Return the (X, Y) coordinate for the center point of the cell that contains the specified text.  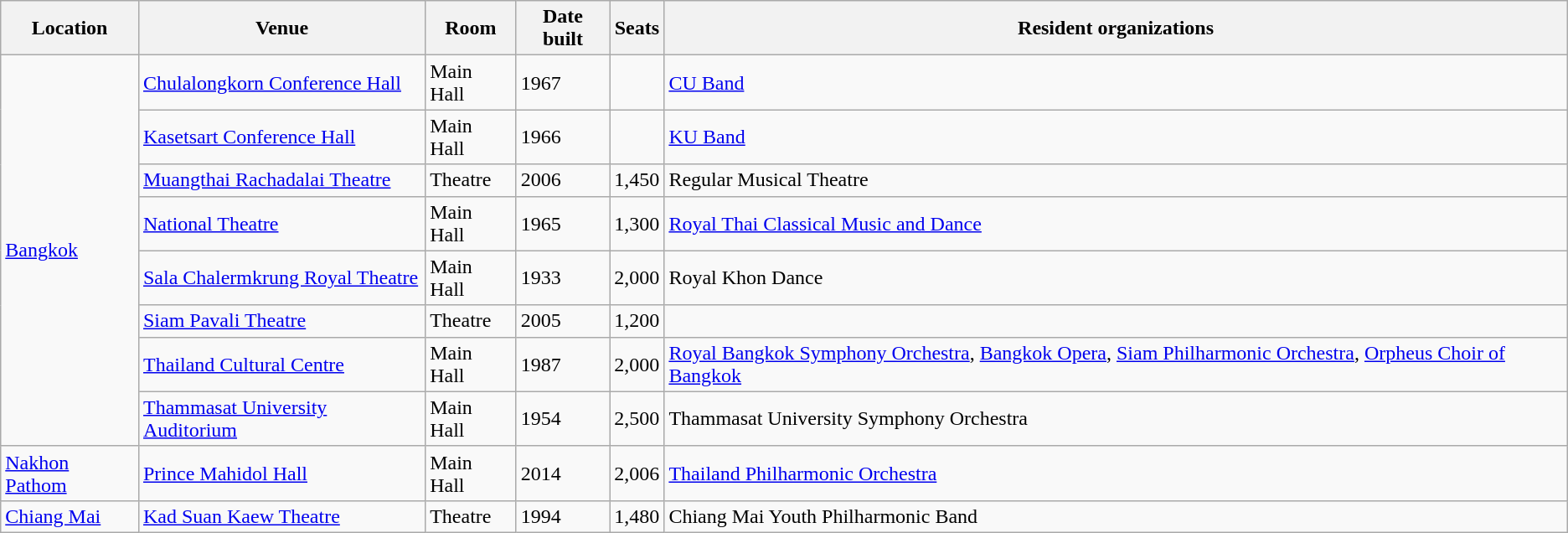
1,200 (637, 321)
1966 (563, 137)
1987 (563, 364)
1994 (563, 516)
Muangthai Rachadalai Theatre (281, 180)
Chulalongkorn Conference Hall (281, 82)
Thailand Cultural Centre (281, 364)
Seats (637, 28)
Bangkok (70, 251)
Thailand Philharmonic Orchestra (1116, 473)
2014 (563, 473)
Chiang Mai (70, 516)
Kad Suan Kaew Theatre (281, 516)
1965 (563, 223)
1933 (563, 278)
2,500 (637, 419)
2005 (563, 321)
National Theatre (281, 223)
2,006 (637, 473)
Royal Thai Classical Music and Dance (1116, 223)
Regular Musical Theatre (1116, 180)
Siam Pavali Theatre (281, 321)
KU Band (1116, 137)
Venue (281, 28)
Chiang Mai Youth Philharmonic Band (1116, 516)
1967 (563, 82)
Location (70, 28)
Nakhon Pathom (70, 473)
Prince Mahidol Hall (281, 473)
Thammasat University Symphony Orchestra (1116, 419)
Kasetsart Conference Hall (281, 137)
1,480 (637, 516)
Thammasat University Auditorium (281, 419)
1954 (563, 419)
1,450 (637, 180)
Date built (563, 28)
Sala Chalermkrung Royal Theatre (281, 278)
1,300 (637, 223)
Room (471, 28)
Royal Khon Dance (1116, 278)
Royal Bangkok Symphony Orchestra, Bangkok Opera, Siam Philharmonic Orchestra, Orpheus Choir of Bangkok (1116, 364)
Resident organizations (1116, 28)
CU Band (1116, 82)
2006 (563, 180)
